Return [x, y] of the center of cell containing provided text 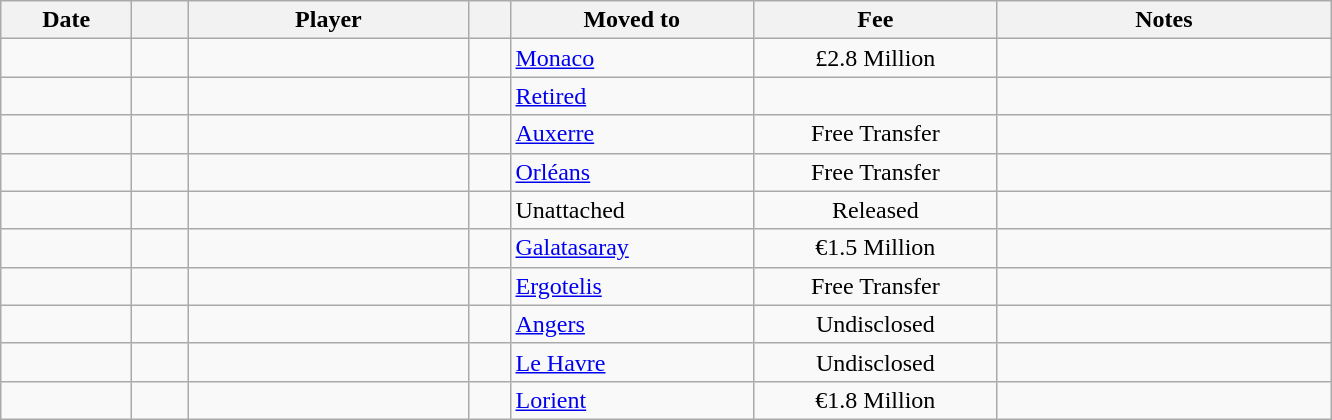
€1.5 Million [876, 248]
£2.8 Million [876, 58]
Released [876, 210]
Retired [632, 96]
Moved to [632, 20]
Notes [1164, 20]
Ergotelis [632, 286]
Player [328, 20]
Unattached [632, 210]
Auxerre [632, 134]
Angers [632, 324]
Date [66, 20]
Orléans [632, 172]
Galatasaray [632, 248]
Lorient [632, 400]
Monaco [632, 58]
Fee [876, 20]
€1.8 Million [876, 400]
Le Havre [632, 362]
